For the text-containing cell, return its midpoint in (x, y) coordinate format. 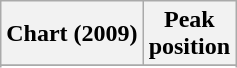
Chart (2009) (72, 34)
Peakposition (189, 34)
